Capture the cell that displays the provided text and extract its [X, Y] central coordinate. 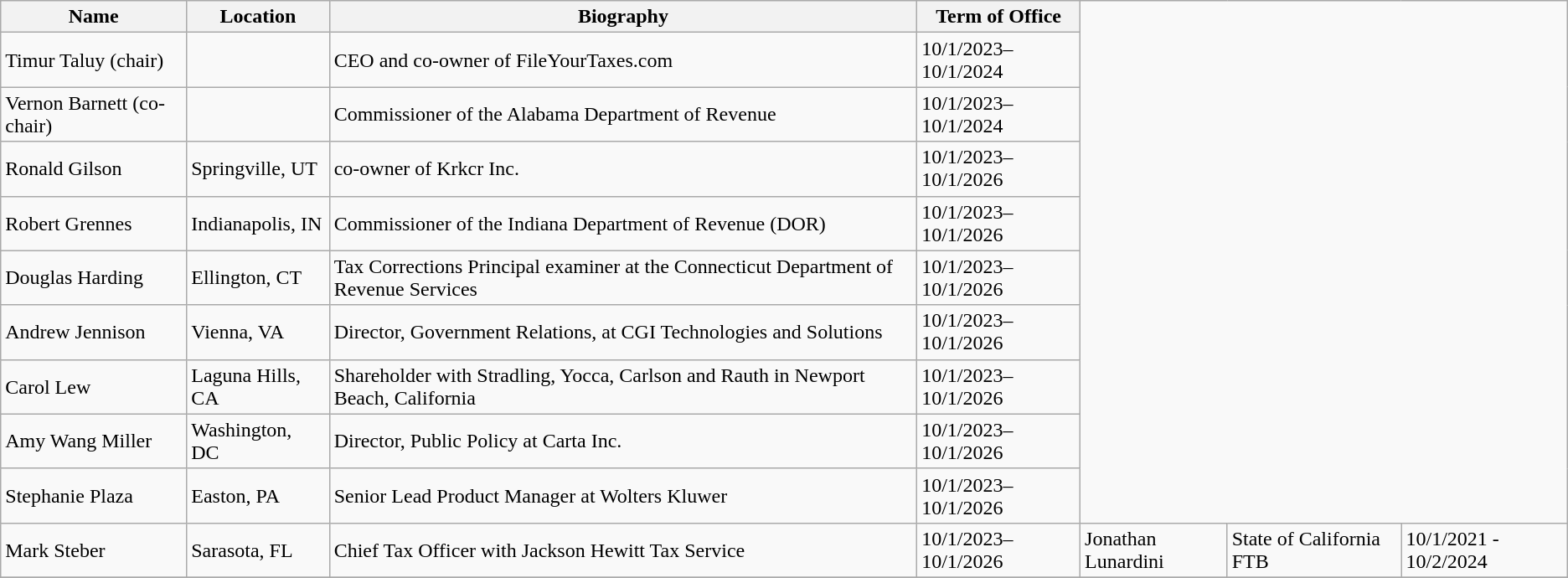
CEO and co-owner of FileYourTaxes.com [623, 60]
Shareholder with Stradling, Yocca, Carlson and Rauth in Newport Beach, California [623, 387]
Springville, UT [258, 169]
Robert Grennes [94, 223]
Jonathan Lunardini [1154, 550]
Ronald Gilson [94, 169]
Chief Tax Officer with Jackson Hewitt Tax Service [623, 550]
Washington, DC [258, 441]
Amy Wang Miller [94, 441]
Andrew Jennison [94, 332]
Sarasota, FL [258, 550]
State of California FTB [1314, 550]
Name [94, 17]
Director, Government Relations, at CGI Technologies and Solutions [623, 332]
Ellington, CT [258, 278]
Biography [623, 17]
Easton, PA [258, 496]
Commissioner of the Indiana Department of Revenue (DOR) [623, 223]
Carol Lew [94, 387]
Senior Lead Product Manager at Wolters Kluwer [623, 496]
Timur Taluy (chair) [94, 60]
Tax Corrections Principal examiner at the Connecticut Department of Revenue Services [623, 278]
Commissioner of the Alabama Department of Revenue [623, 114]
Term of Office [998, 17]
Vernon Barnett (co-chair) [94, 114]
Location [258, 17]
Mark Steber [94, 550]
Laguna Hills, CA [258, 387]
Director, Public Policy at Carta Inc. [623, 441]
Vienna, VA [258, 332]
Douglas Harding [94, 278]
10/1/2021 - 10/2/2024 [1484, 550]
co-owner of Krkcr Inc. [623, 169]
Stephanie Plaza [94, 496]
Indianapolis, IN [258, 223]
